Extract the [x, y] coordinate from the center of the cell holding the provided text.  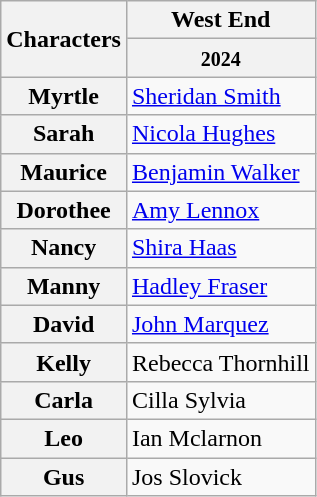
Gus [64, 477]
Nicola Hughes [220, 134]
Kelly [64, 362]
John Marquez [220, 324]
Dorothee [64, 210]
Cilla Sylvia [220, 400]
Myrtle [64, 96]
Ian Mclarnon [220, 438]
West End [220, 20]
Jos Slovick [220, 477]
Maurice [64, 172]
Leo [64, 438]
Characters [64, 39]
David [64, 324]
Sheridan Smith [220, 96]
Amy Lennox [220, 210]
Sarah [64, 134]
Rebecca Thornhill [220, 362]
Carla [64, 400]
Nancy [64, 248]
Shira Haas [220, 248]
Manny [64, 286]
Hadley Fraser [220, 286]
Benjamin Walker [220, 172]
2024 [220, 58]
